Extract the (X, Y) coordinate from the center of the cell holding the provided text.  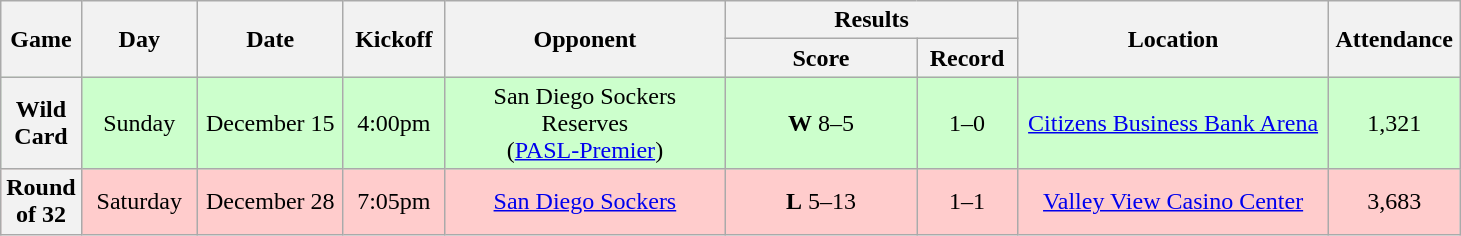
Game (41, 39)
Results (871, 20)
1–0 (966, 123)
Opponent (584, 39)
Score (820, 58)
San Diego Sockers Reserves(PASL-Premier) (584, 123)
3,683 (1394, 202)
7:05pm (394, 202)
Attendance (1394, 39)
Valley View Casino Center (1174, 202)
Citizens Business Bank Arena (1174, 123)
Kickoff (394, 39)
Sunday (139, 123)
4:00pm (394, 123)
Record (966, 58)
1,321 (1394, 123)
Round of 32 (41, 202)
Saturday (139, 202)
Day (139, 39)
1–1 (966, 202)
San Diego Sockers (584, 202)
Location (1174, 39)
Date (270, 39)
L 5–13 (820, 202)
Wild Card (41, 123)
W 8–5 (820, 123)
December 28 (270, 202)
December 15 (270, 123)
